Locate the cell with the specified text and output its (x, y) center coordinate. 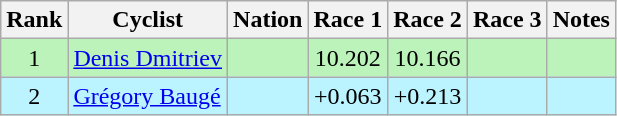
1 (34, 58)
10.166 (428, 58)
Notes (581, 20)
Race 2 (428, 20)
Race 1 (348, 20)
Denis Dmitriev (148, 58)
Nation (268, 20)
10.202 (348, 58)
+0.063 (348, 96)
Race 3 (507, 20)
+0.213 (428, 96)
Grégory Baugé (148, 96)
2 (34, 96)
Cyclist (148, 20)
Rank (34, 20)
